For the text-containing cell, return its midpoint in (X, Y) coordinate format. 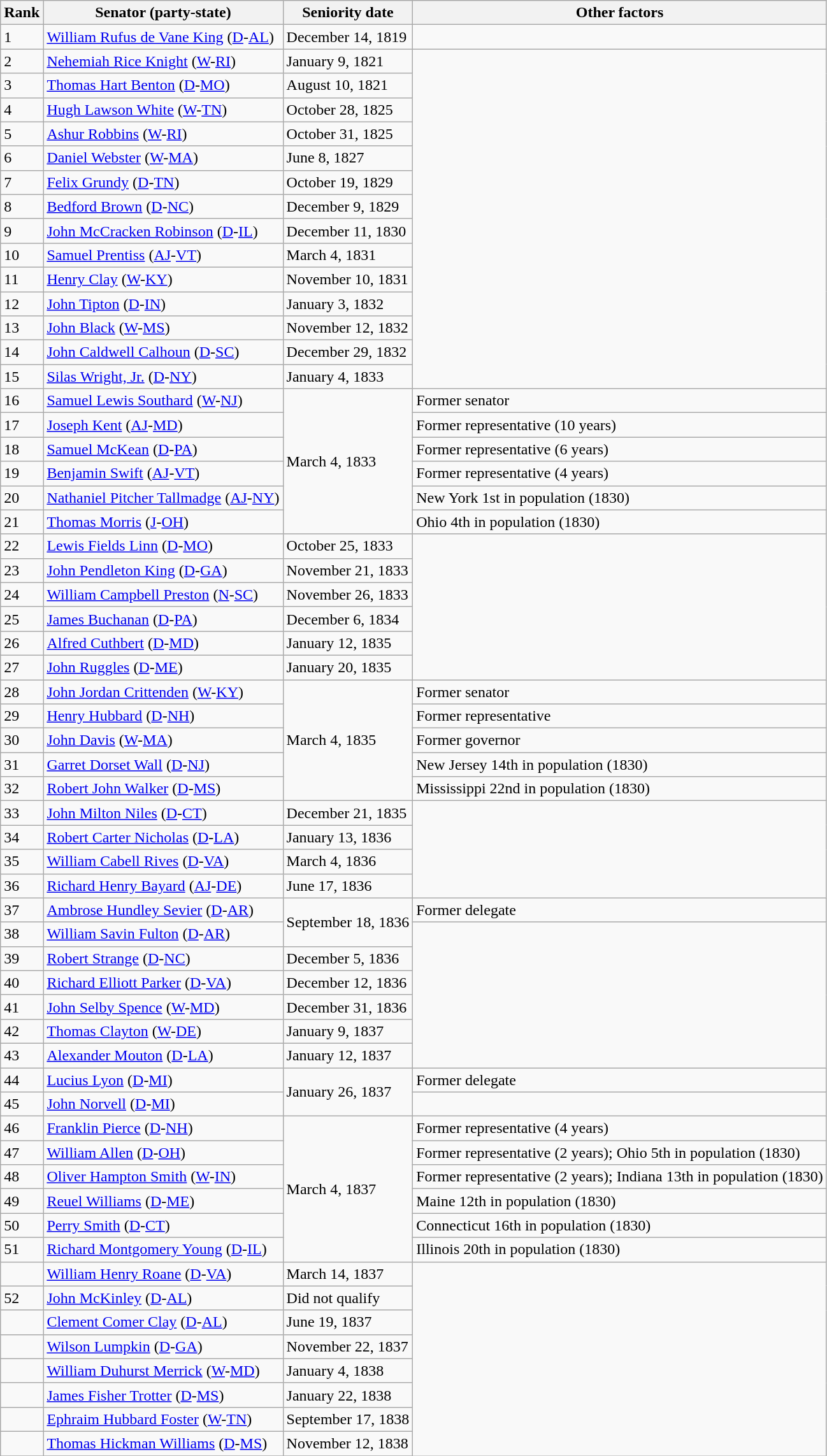
November 12, 1832 (348, 328)
Former representative (10 years) (620, 425)
September 18, 1836 (348, 922)
September 17, 1838 (348, 1419)
Former representative (2 years); Ohio 5th in population (1830) (620, 1153)
John Black (W-MS) (163, 328)
45 (22, 1104)
William Savin Fulton (D-AR) (163, 934)
51 (22, 1250)
Alexander Mouton (D-LA) (163, 1055)
48 (22, 1177)
Mississippi 22nd in population (1830) (620, 789)
James Fisher Trotter (D-MS) (163, 1395)
January 12, 1835 (348, 643)
28 (22, 691)
50 (22, 1225)
January 22, 1838 (348, 1395)
20 (22, 498)
47 (22, 1153)
6 (22, 158)
32 (22, 789)
12 (22, 304)
New York 1st in population (1830) (620, 498)
Maine 12th in population (1830) (620, 1201)
June 8, 1827 (348, 158)
January 13, 1836 (348, 837)
Henry Clay (W-KY) (163, 279)
Benjamin Swift (AJ-VT) (163, 473)
Richard Henry Bayard (AJ-DE) (163, 886)
Garret Dorset Wall (D-NJ) (163, 765)
January 4, 1833 (348, 377)
March 14, 1837 (348, 1274)
John Milton Niles (D-CT) (163, 813)
John McKinley (D-AL) (163, 1298)
October 25, 1833 (348, 546)
8 (22, 206)
March 4, 1835 (348, 740)
Hugh Lawson White (W-TN) (163, 110)
Senator (party-state) (163, 13)
Reuel Williams (D-ME) (163, 1201)
22 (22, 546)
27 (22, 667)
17 (22, 425)
40 (22, 983)
26 (22, 643)
44 (22, 1080)
October 28, 1825 (348, 110)
Joseph Kent (AJ-MD) (163, 425)
March 4, 1837 (348, 1189)
January 9, 1821 (348, 61)
18 (22, 449)
January 12, 1837 (348, 1055)
3 (22, 85)
August 10, 1821 (348, 85)
William Campbell Preston (N-SC) (163, 595)
November 22, 1837 (348, 1346)
13 (22, 328)
December 31, 1836 (348, 1007)
Thomas Hickman Williams (D-MS) (163, 1443)
Samuel Prentiss (AJ-VT) (163, 255)
Oliver Hampton Smith (W-IN) (163, 1177)
Nehemiah Rice Knight (W-RI) (163, 61)
16 (22, 401)
William Allen (D-OH) (163, 1153)
James Buchanan (D-PA) (163, 619)
42 (22, 1031)
June 19, 1837 (348, 1322)
Former representative (6 years) (620, 449)
7 (22, 182)
14 (22, 352)
November 12, 1838 (348, 1443)
Silas Wright, Jr. (D-NY) (163, 377)
William Rufus de Vane King (D-AL) (163, 37)
Ashur Robbins (W-RI) (163, 134)
March 4, 1833 (348, 461)
December 12, 1836 (348, 983)
Perry Smith (D-CT) (163, 1225)
21 (22, 522)
John Davis (W-MA) (163, 740)
Richard Elliott Parker (D-VA) (163, 983)
Robert Carter Nicholas (D-LA) (163, 837)
January 4, 1838 (348, 1371)
25 (22, 619)
October 19, 1829 (348, 182)
30 (22, 740)
33 (22, 813)
March 4, 1836 (348, 861)
Illinois 20th in population (1830) (620, 1250)
John Selby Spence (W-MD) (163, 1007)
Wilson Lumpkin (D-GA) (163, 1346)
June 17, 1836 (348, 886)
Ohio 4th in population (1830) (620, 522)
31 (22, 765)
Franklin Pierce (D-NH) (163, 1128)
Lucius Lyon (D-MI) (163, 1080)
January 3, 1832 (348, 304)
December 5, 1836 (348, 958)
December 14, 1819 (348, 37)
10 (22, 255)
23 (22, 570)
January 9, 1837 (348, 1031)
William Henry Roane (D-VA) (163, 1274)
Bedford Brown (D-NC) (163, 206)
Henry Hubbard (D-NH) (163, 716)
24 (22, 595)
Alfred Cuthbert (D-MD) (163, 643)
Ephraim Hubbard Foster (W-TN) (163, 1419)
Seniority date (348, 13)
49 (22, 1201)
John Norvell (D-MI) (163, 1104)
John Caldwell Calhoun (D-SC) (163, 352)
Other factors (620, 13)
Nathaniel Pitcher Tallmadge (AJ-NY) (163, 498)
Felix Grundy (D-TN) (163, 182)
November 21, 1833 (348, 570)
5 (22, 134)
December 6, 1834 (348, 619)
Samuel Lewis Southard (W-NJ) (163, 401)
Thomas Morris (J-OH) (163, 522)
Former representative (620, 716)
43 (22, 1055)
Thomas Clayton (W-DE) (163, 1031)
Robert Strange (D-NC) (163, 958)
11 (22, 279)
William Duhurst Merrick (W-MD) (163, 1371)
December 11, 1830 (348, 231)
34 (22, 837)
Connecticut 16th in population (1830) (620, 1225)
Former governor (620, 740)
Samuel McKean (D-PA) (163, 449)
November 10, 1831 (348, 279)
Ambrose Hundley Sevier (D-AR) (163, 910)
Did not qualify (348, 1298)
William Cabell Rives (D-VA) (163, 861)
46 (22, 1128)
January 20, 1835 (348, 667)
John Ruggles (D-ME) (163, 667)
9 (22, 231)
39 (22, 958)
Rank (22, 13)
December 9, 1829 (348, 206)
Former representative (2 years); Indiana 13th in population (1830) (620, 1177)
January 26, 1837 (348, 1092)
John McCracken Robinson (D-IL) (163, 231)
October 31, 1825 (348, 134)
37 (22, 910)
December 21, 1835 (348, 813)
Lewis Fields Linn (D-MO) (163, 546)
Thomas Hart Benton (D-MO) (163, 85)
36 (22, 886)
November 26, 1833 (348, 595)
New Jersey 14th in population (1830) (620, 765)
Clement Comer Clay (D-AL) (163, 1322)
19 (22, 473)
Robert John Walker (D-MS) (163, 789)
March 4, 1831 (348, 255)
John Pendleton King (D-GA) (163, 570)
29 (22, 716)
Richard Montgomery Young (D-IL) (163, 1250)
John Tipton (D-IN) (163, 304)
2 (22, 61)
4 (22, 110)
Daniel Webster (W-MA) (163, 158)
41 (22, 1007)
35 (22, 861)
December 29, 1832 (348, 352)
15 (22, 377)
52 (22, 1298)
38 (22, 934)
John Jordan Crittenden (W-KY) (163, 691)
1 (22, 37)
